Determine the (x, y) coordinate at the center of the cell enclosing the given text.  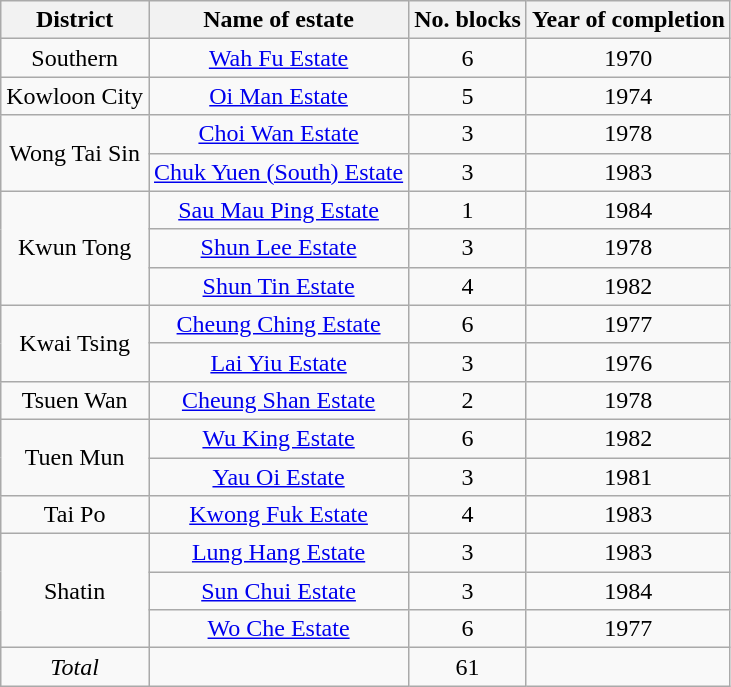
Tsuen Wan (75, 400)
Shatin (75, 591)
Kwun Tong (75, 248)
1970 (628, 58)
Choi Wan Estate (278, 134)
Wu King Estate (278, 438)
Shun Tin Estate (278, 286)
61 (468, 667)
Wah Fu Estate (278, 58)
Lung Hang Estate (278, 553)
Sau Mau Ping Estate (278, 210)
1976 (628, 362)
Yau Oi Estate (278, 477)
5 (468, 96)
Tuen Mun (75, 457)
Tai Po (75, 515)
Kwong Fuk Estate (278, 515)
2 (468, 400)
District (75, 20)
Shun Lee Estate (278, 248)
Kowloon City (75, 96)
1 (468, 210)
No. blocks (468, 20)
Sun Chui Estate (278, 591)
Chuk Yuen (South) Estate (278, 172)
Wong Tai Sin (75, 153)
Southern (75, 58)
Oi Man Estate (278, 96)
1974 (628, 96)
Lai Yiu Estate (278, 362)
Wo Che Estate (278, 629)
Total (75, 667)
Year of completion (628, 20)
Name of estate (278, 20)
1981 (628, 477)
Cheung Shan Estate (278, 400)
Cheung Ching Estate (278, 324)
Kwai Tsing (75, 343)
